Find where the given text appears and provide that cell's center as (X, Y) coordinate. 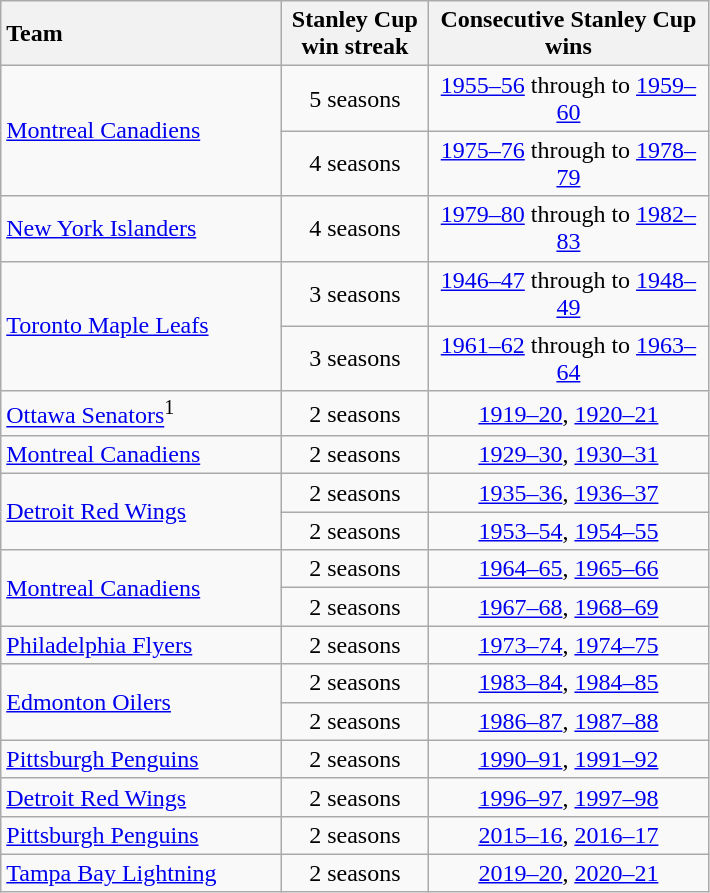
Consecutive Stanley Cup wins (568, 34)
1983–84, 1984–85 (568, 683)
1986–87, 1987–88 (568, 721)
Team (142, 34)
1990–91, 1991–92 (568, 759)
New York Islanders (142, 228)
1996–97, 1997–98 (568, 797)
1975–76 through to 1978–79 (568, 164)
2015–16, 2016–17 (568, 835)
Philadelphia Flyers (142, 645)
Ottawa Senators1 (142, 414)
1979–80 through to 1982–83 (568, 228)
1935–36, 1936–37 (568, 493)
1946–47 through to 1948–49 (568, 294)
1919–20, 1920–21 (568, 414)
1929–30, 1930–31 (568, 455)
Tampa Bay Lightning (142, 873)
1973–74, 1974–75 (568, 645)
1953–54, 1954–55 (568, 531)
1961–62 through to 1963–64 (568, 358)
1967–68, 1968–69 (568, 607)
Edmonton Oilers (142, 702)
Stanley Cupwin streak (355, 34)
5 seasons (355, 98)
Toronto Maple Leafs (142, 326)
1955–56 through to 1959–60 (568, 98)
2019–20, 2020–21 (568, 873)
1964–65, 1965–66 (568, 569)
